Capture the cell that displays the provided text and extract its (x, y) central coordinate. 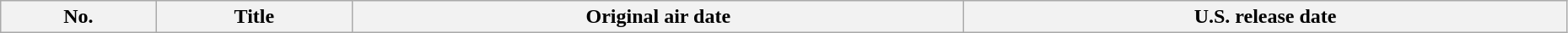
Title (255, 17)
No. (78, 17)
Original air date (658, 17)
U.S. release date (1265, 17)
